Extract the (x, y) coordinate from the center of the cell holding the provided text.  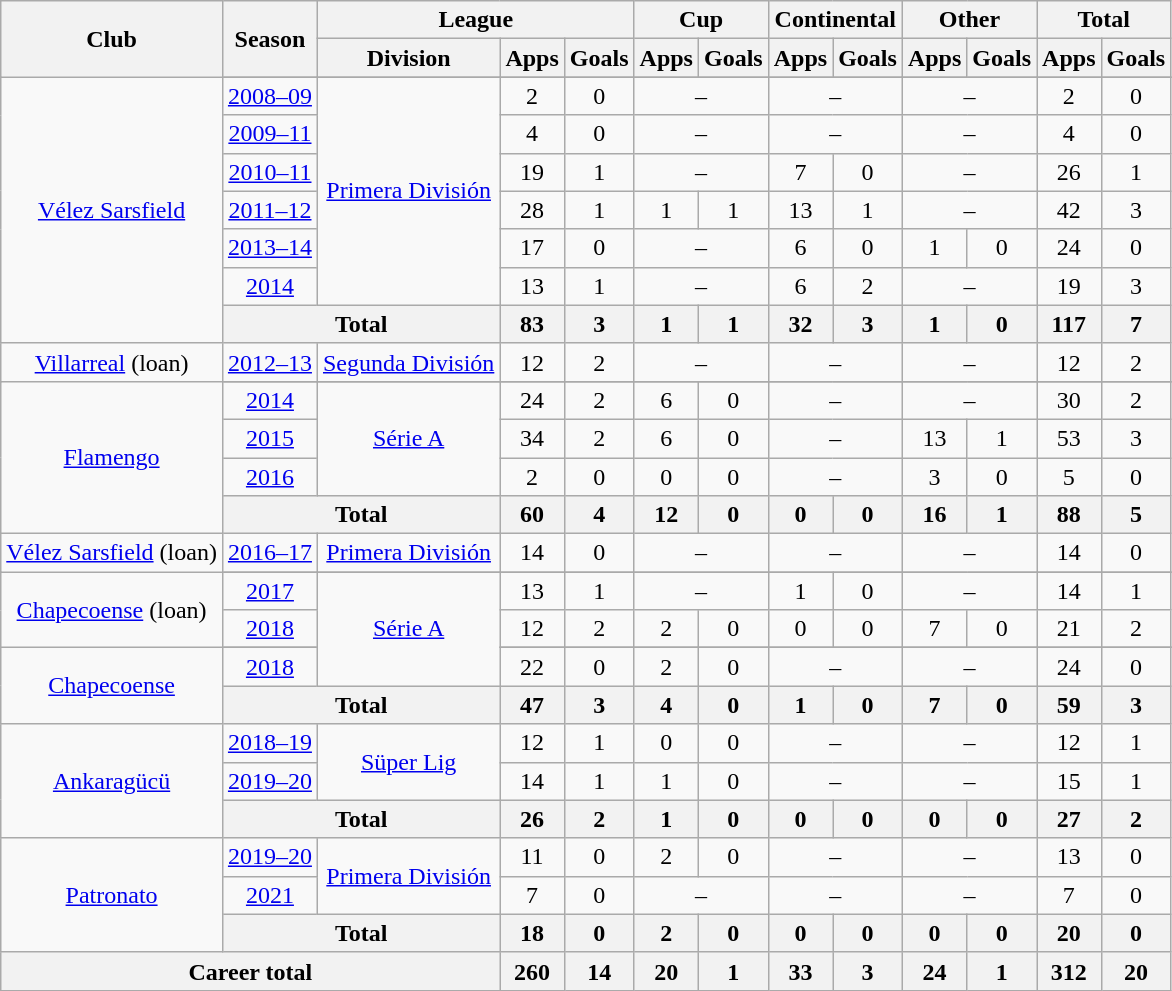
60 (532, 515)
Other (969, 20)
Vélez Sarsfield (loan) (112, 553)
312 (1069, 971)
2017 (270, 591)
Season (270, 39)
18 (532, 933)
2018–19 (270, 743)
Patronato (112, 895)
22 (532, 667)
32 (800, 324)
59 (1069, 705)
Chapecoense (loan) (112, 610)
28 (532, 210)
30 (1069, 400)
27 (1069, 819)
Cup (701, 20)
Career total (250, 971)
2021 (270, 895)
2013–14 (270, 248)
21 (1069, 629)
17 (532, 248)
Ankaragücü (112, 781)
2009–11 (270, 134)
117 (1069, 324)
Continental (835, 20)
47 (532, 705)
Süper Lig (408, 762)
Villarreal (loan) (112, 362)
Division (408, 58)
League (476, 20)
2012–13 (270, 362)
Club (112, 39)
83 (532, 324)
Flamengo (112, 457)
260 (532, 971)
15 (1069, 781)
16 (934, 515)
88 (1069, 515)
2011–12 (270, 210)
42 (1069, 210)
Vélez Sarsfield (112, 210)
Segunda División (408, 362)
53 (1069, 438)
2015 (270, 438)
2016–17 (270, 553)
Chapecoense (112, 686)
2016 (270, 477)
2010–11 (270, 172)
33 (800, 971)
34 (532, 438)
2008–09 (270, 96)
11 (532, 857)
